For the text-containing cell, return its midpoint in (x, y) coordinate format. 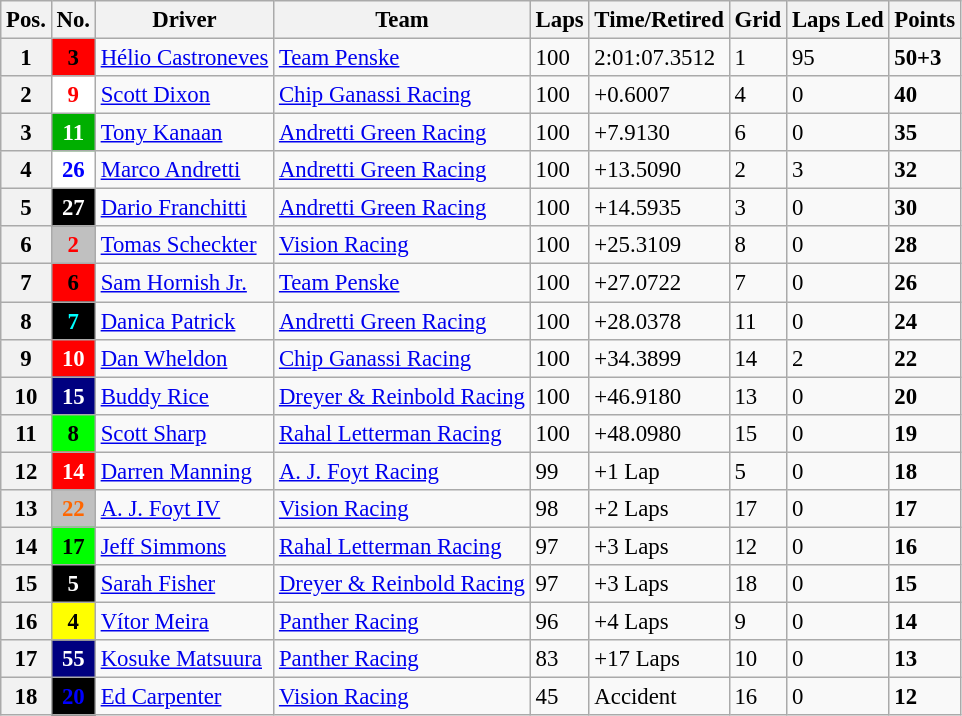
Vítor Meira (184, 621)
+0.6007 (659, 95)
95 (838, 58)
Tony Kanaan (184, 133)
+7.9130 (659, 133)
Time/Retired (659, 20)
A. J. Foyt IV (184, 509)
Laps Led (838, 20)
Accident (659, 697)
Scott Sharp (184, 433)
+48.0980 (659, 433)
27 (73, 208)
32 (924, 170)
+13.5090 (659, 170)
83 (560, 659)
+2 Laps (659, 509)
2:01:07.3512 (659, 58)
24 (924, 321)
+1 Lap (659, 471)
50+3 (924, 58)
Points (924, 20)
+14.5935 (659, 208)
98 (560, 509)
+27.0722 (659, 283)
No. (73, 20)
+17 Laps (659, 659)
Dario Franchitti (184, 208)
99 (560, 471)
Ed Carpenter (184, 697)
Pos. (26, 20)
Kosuke Matsuura (184, 659)
Sam Hornish Jr. (184, 283)
Buddy Rice (184, 396)
Jeff Simmons (184, 546)
Scott Dixon (184, 95)
+28.0378 (659, 321)
96 (560, 621)
Darren Manning (184, 471)
Tomas Scheckter (184, 245)
Marco Andretti (184, 170)
Team (402, 20)
Dan Wheldon (184, 358)
Grid (758, 20)
Danica Patrick (184, 321)
Laps (560, 20)
28 (924, 245)
45 (560, 697)
40 (924, 95)
+25.3109 (659, 245)
Sarah Fisher (184, 584)
30 (924, 208)
+34.3899 (659, 358)
A. J. Foyt Racing (402, 471)
+4 Laps (659, 621)
Driver (184, 20)
35 (924, 133)
Hélio Castroneves (184, 58)
19 (924, 433)
55 (73, 659)
+46.9180 (659, 396)
